Identify which cell holds the provided text, then report its [X, Y] central coordinate. 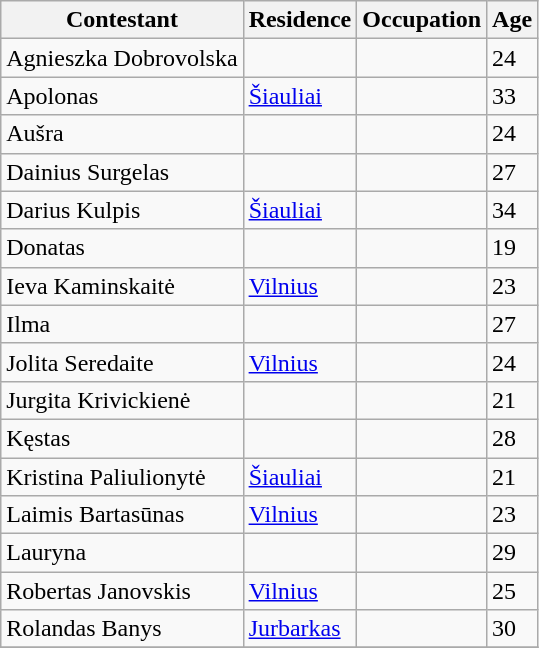
34 [512, 210]
Donatas [122, 248]
Contestant [122, 20]
Robertas Janovskis [122, 591]
Rolandas Banys [122, 629]
Ieva Kaminskaitė [122, 286]
Jurbarkas [300, 629]
Laimis Bartasūnas [122, 515]
Agnieszka Dobrovolska [122, 58]
28 [512, 438]
Darius Kulpis [122, 210]
Jurgita Krivickienė [122, 400]
Kęstas [122, 438]
Dainius Surgelas [122, 172]
Ilma [122, 324]
Occupation [422, 20]
33 [512, 96]
25 [512, 591]
30 [512, 629]
29 [512, 553]
19 [512, 248]
Aušra [122, 134]
Apolonas [122, 96]
Residence [300, 20]
Lauryna [122, 553]
Jolita Seredaite [122, 362]
Kristina Paliulionytė [122, 477]
Age [512, 20]
